For the text-containing cell, return its midpoint in (X, Y) coordinate format. 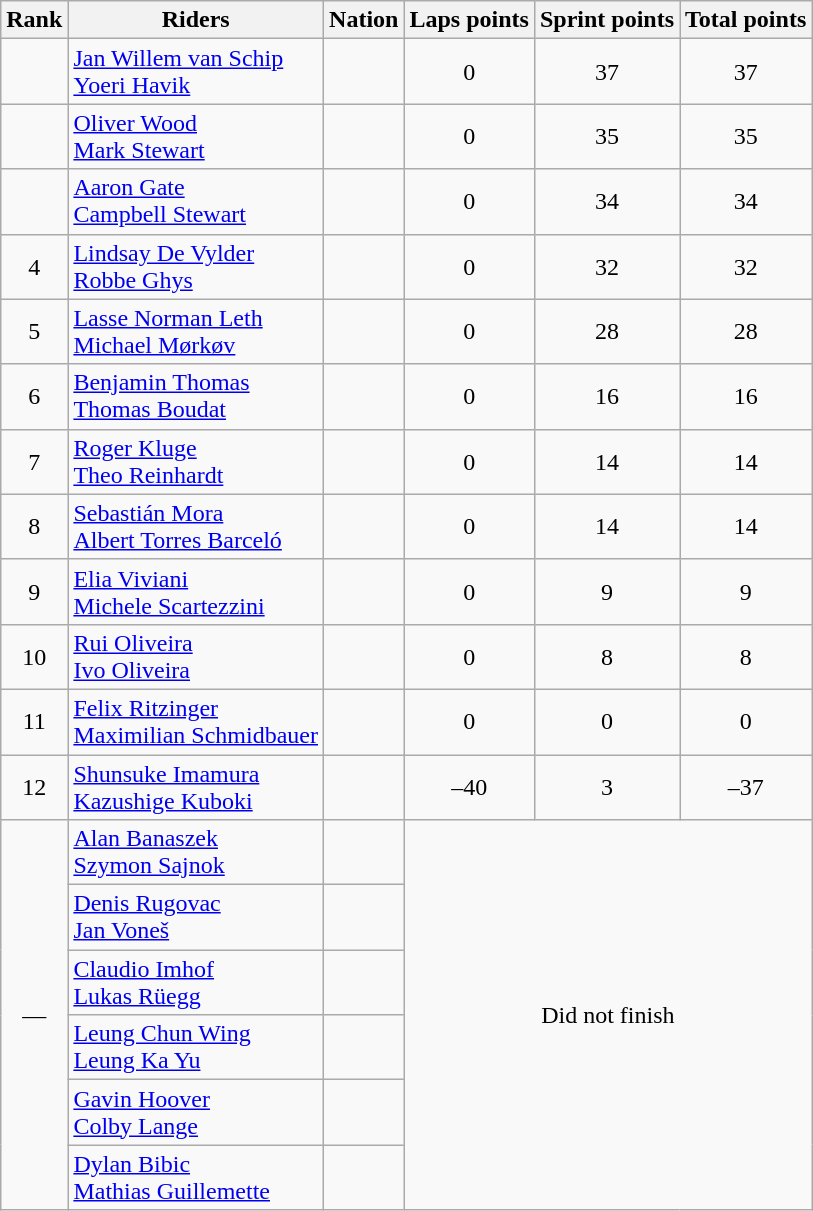
Riders (196, 20)
Rank (34, 20)
Nation (364, 20)
Sprint points (606, 20)
6 (34, 396)
Denis RugovacJan Voneš (196, 918)
Felix RitzingerMaximilian Schmidbauer (196, 722)
Leung Chun WingLeung Ka Yu (196, 1048)
Lindsay De VylderRobbe Ghys (196, 266)
10 (34, 656)
–37 (746, 786)
Sebastián MoraAlbert Torres Barceló (196, 526)
Aaron GateCampbell Stewart (196, 202)
Shunsuke ImamuraKazushige Kuboki (196, 786)
5 (34, 332)
Gavin HooverColby Lange (196, 1112)
Laps points (469, 20)
Lasse Norman LethMichael Mørkøv (196, 332)
Oliver WoodMark Stewart (196, 136)
Claudio ImhofLukas Rüegg (196, 982)
4 (34, 266)
Rui OliveiraIvo Oliveira (196, 656)
Elia VivianiMichele Scartezzini (196, 592)
Dylan BibicMathias Guillemette (196, 1178)
7 (34, 462)
— (34, 1015)
Did not finish (608, 1015)
Benjamin ThomasThomas Boudat (196, 396)
11 (34, 722)
–40 (469, 786)
Jan Willem van SchipYoeri Havik (196, 72)
Alan BanaszekSzymon Sajnok (196, 852)
12 (34, 786)
Total points (746, 20)
Roger KlugeTheo Reinhardt (196, 462)
3 (606, 786)
